Extract the (X, Y) coordinate from the center of the cell holding the provided text.  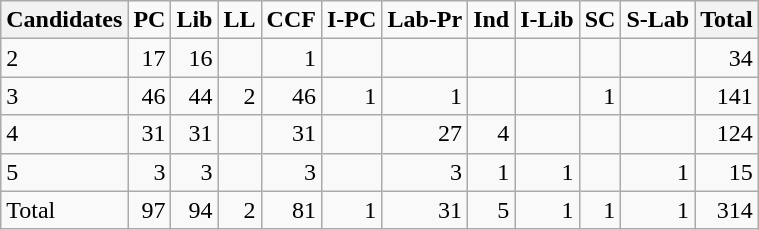
CCF (291, 20)
LL (240, 20)
94 (194, 210)
124 (727, 134)
Candidates (64, 20)
Lab-Pr (425, 20)
PC (150, 20)
15 (727, 172)
Lib (194, 20)
SC (600, 20)
141 (727, 96)
Ind (492, 20)
314 (727, 210)
S-Lab (658, 20)
I-Lib (547, 20)
81 (291, 210)
17 (150, 58)
97 (150, 210)
I-PC (351, 20)
16 (194, 58)
44 (194, 96)
27 (425, 134)
34 (727, 58)
